Return [X, Y] of the center of cell containing provided text 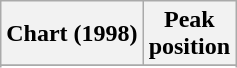
Peakposition [189, 34]
Chart (1998) [72, 34]
